Find where the given text appears and provide that cell's center as [X, Y] coordinate. 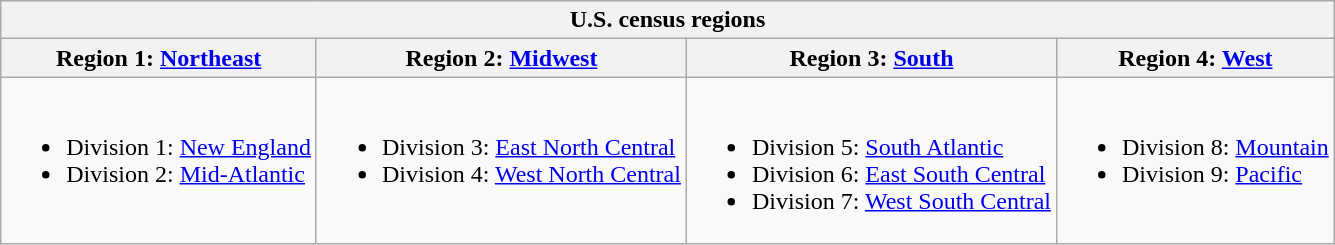
Division 1: New EnglandDivision 2: Mid-Atlantic [159, 160]
Region 1: Northeast [159, 58]
Division 5: South AtlanticDivision 6: East South CentralDivision 7: West South Central [871, 160]
Region 3: South [871, 58]
Division 8: MountainDivision 9: Pacific [1195, 160]
Region 4: West [1195, 58]
Region 2: Midwest [501, 58]
U.S. census regions [668, 20]
Division 3: East North CentralDivision 4: West North Central [501, 160]
